For the text-containing cell, return its midpoint in (X, Y) coordinate format. 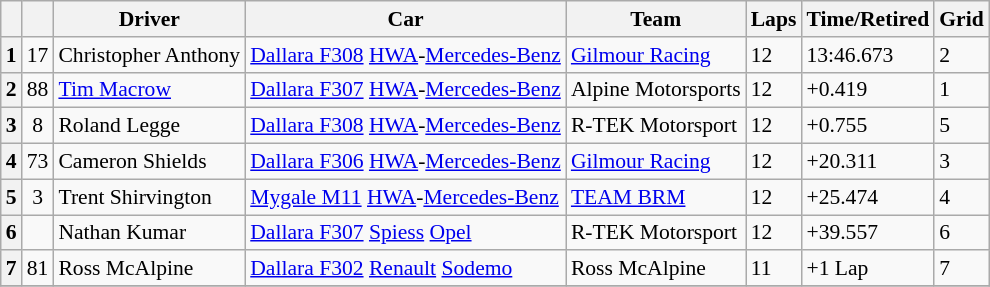
73 (38, 162)
Nathan Kumar (149, 233)
Grid (962, 19)
+20.311 (868, 162)
Mygale M11 HWA-Mercedes-Benz (406, 197)
Car (406, 19)
+0.419 (868, 90)
Alpine Motorsports (656, 90)
Team (656, 19)
81 (38, 269)
+0.755 (868, 126)
+39.557 (868, 233)
17 (38, 55)
+1 Lap (868, 269)
Laps (774, 19)
Dallara F302 Renault Sodemo (406, 269)
13:46.673 (868, 55)
Dallara F307 Spiess Opel (406, 233)
Dallara F306 HWA-Mercedes-Benz (406, 162)
88 (38, 90)
Driver (149, 19)
8 (38, 126)
11 (774, 269)
Cameron Shields (149, 162)
+25.474 (868, 197)
TEAM BRM (656, 197)
Tim Macrow (149, 90)
Trent Shirvington (149, 197)
Christopher Anthony (149, 55)
Time/Retired (868, 19)
Roland Legge (149, 126)
Dallara F307 HWA-Mercedes-Benz (406, 90)
